From the cell containing the given text, extract its center point as [X, Y] coordinate. 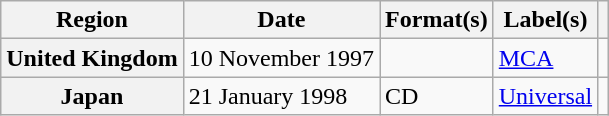
Label(s) [545, 20]
Universal [545, 96]
Format(s) [437, 20]
Date [281, 20]
Japan [92, 96]
United Kingdom [92, 58]
MCA [545, 58]
CD [437, 96]
21 January 1998 [281, 96]
Region [92, 20]
10 November 1997 [281, 58]
